Output the [x, y] coordinate of the center of the cell containing the given text.  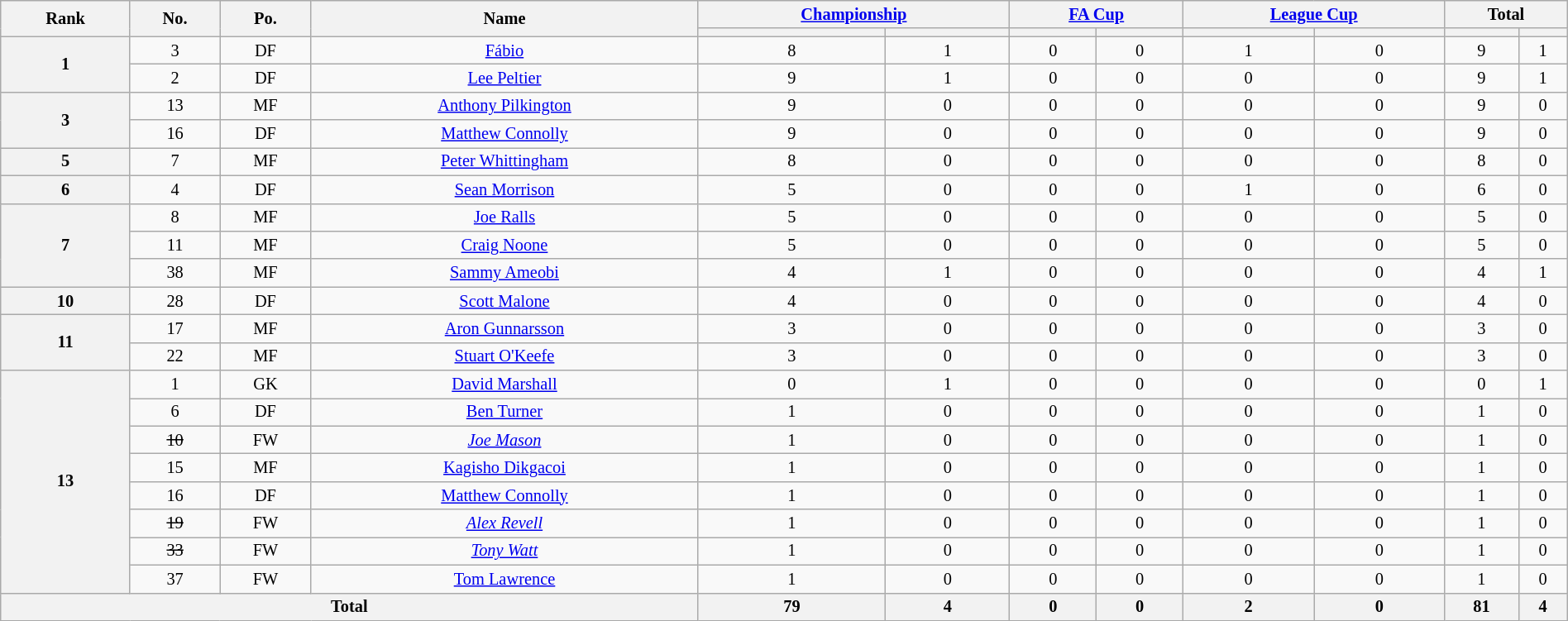
Tom Lawrence [504, 579]
79 [792, 607]
37 [175, 579]
17 [175, 328]
33 [175, 551]
Joe Mason [504, 440]
David Marshall [504, 385]
Lee Peltier [504, 78]
19 [175, 523]
Aron Gunnarsson [504, 328]
Joe Ralls [504, 217]
Sean Morrison [504, 189]
15 [175, 467]
Ben Turner [504, 412]
Rank [66, 18]
GK [265, 385]
28 [175, 301]
81 [1482, 607]
Name [504, 18]
No. [175, 18]
Peter Whittingham [504, 161]
League Cup [1314, 14]
Sammy Ameobi [504, 273]
Kagisho Dikgacoi [504, 467]
Anthony Pilkington [504, 106]
Tony Watt [504, 551]
FA Cup [1097, 14]
Fábio [504, 50]
Stuart O'Keefe [504, 356]
22 [175, 356]
Po. [265, 18]
Scott Malone [504, 301]
Championship [853, 14]
38 [175, 273]
Craig Noone [504, 245]
Alex Revell [504, 523]
